Search for the cell housing the specified text and yield its [x, y] center coordinate. 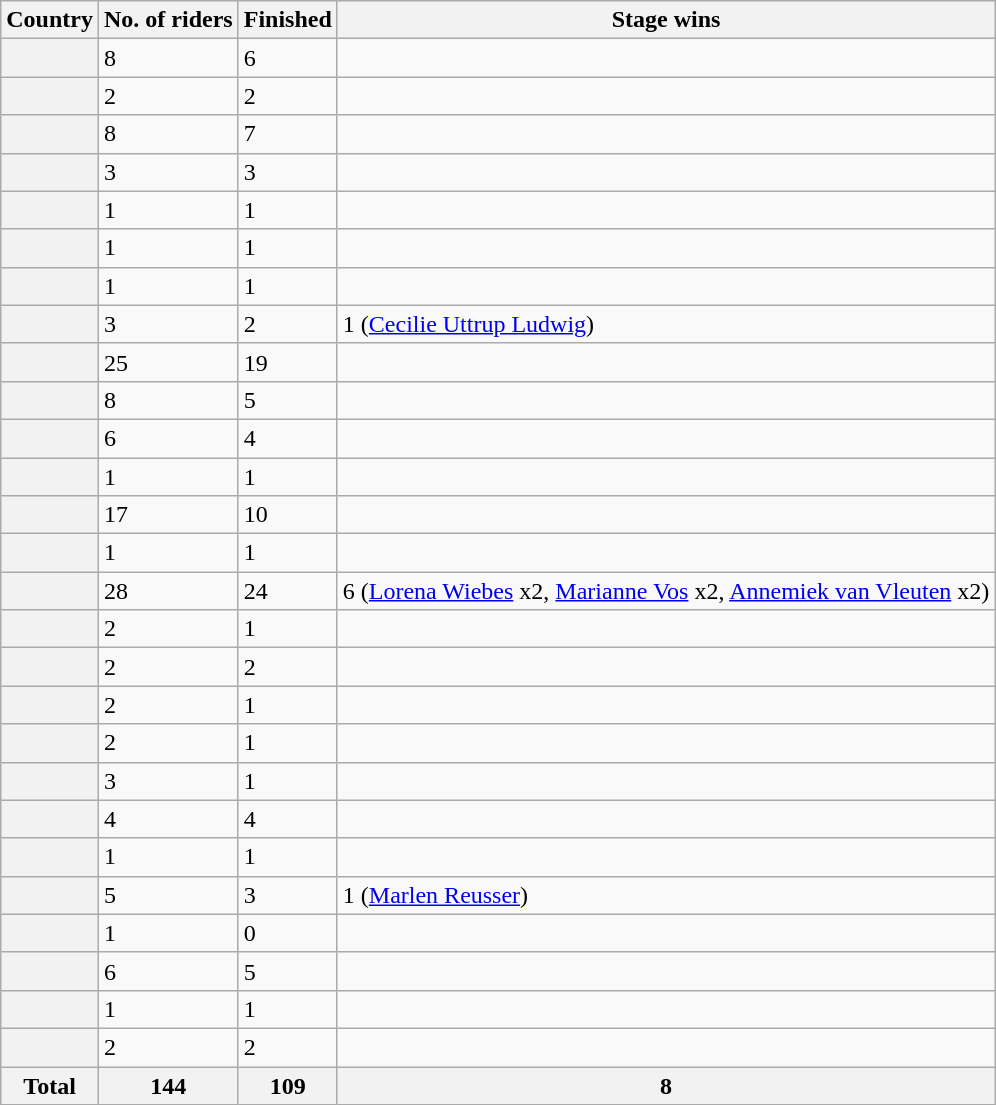
1 (Cecilie Uttrup Ludwig) [666, 324]
7 [288, 134]
Stage wins [666, 20]
25 [168, 362]
19 [288, 362]
Country [50, 20]
10 [288, 515]
24 [288, 591]
Finished [288, 20]
Total [50, 1085]
0 [288, 933]
No. of riders [168, 20]
1 (Marlen Reusser) [666, 895]
17 [168, 515]
6 (Lorena Wiebes x2, Marianne Vos x2, Annemiek van Vleuten x2) [666, 591]
109 [288, 1085]
28 [168, 591]
144 [168, 1085]
